Extract the [X, Y] coordinate from the center of the cell holding the provided text.  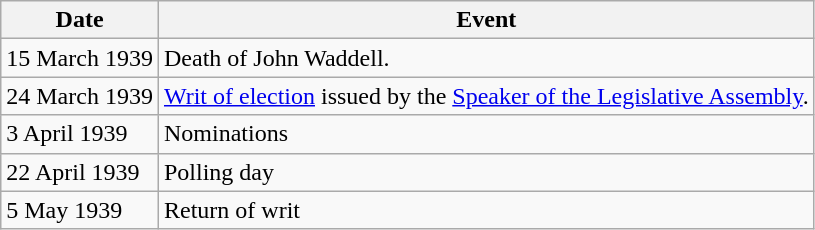
24 March 1939 [80, 96]
Event [486, 20]
Polling day [486, 172]
Nominations [486, 134]
15 March 1939 [80, 58]
5 May 1939 [80, 210]
Return of writ [486, 210]
Writ of election issued by the Speaker of the Legislative Assembly. [486, 96]
3 April 1939 [80, 134]
22 April 1939 [80, 172]
Date [80, 20]
Death of John Waddell. [486, 58]
